Return [X, Y] of the center of cell containing provided text 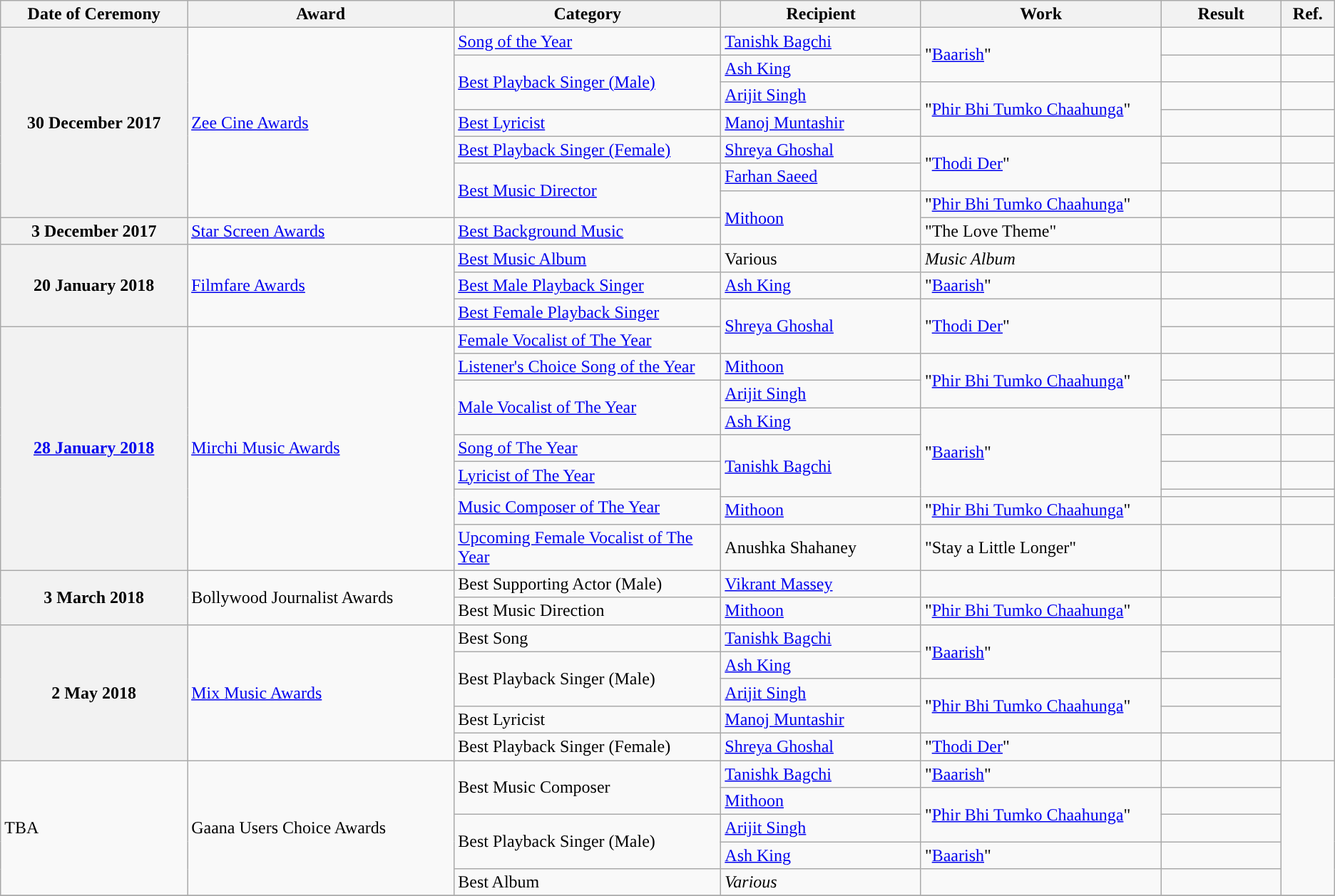
Zee Cine Awards [321, 123]
Best Music Album [588, 258]
Anushka Shahaney [822, 547]
Best Male Playback Singer [588, 285]
Upcoming Female Vocalist of The Year [588, 547]
Farhan Saeed [822, 177]
Mix Music Awards [321, 692]
2 May 2018 [94, 692]
3 March 2018 [94, 597]
Best Song [588, 638]
"The Love Theme" [1041, 231]
Music Composer of The Year [588, 506]
Mirchi Music Awards [321, 449]
Ref. [1308, 14]
TBA [94, 828]
Best Album [588, 882]
Best Background Music [588, 231]
Best Music Direction [588, 611]
Music Album [1041, 258]
Vikrant Massey [822, 584]
Song of The Year [588, 448]
Date of Ceremony [94, 14]
Work [1041, 14]
Result [1221, 14]
Female Vocalist of The Year [588, 340]
Lyricist of The Year [588, 475]
3 December 2017 [94, 231]
Best Female Playback Singer [588, 312]
Star Screen Awards [321, 231]
"Stay a Little Longer" [1041, 547]
28 January 2018 [94, 449]
Recipient [822, 14]
Bollywood Journalist Awards [321, 597]
Best Music Composer [588, 787]
Category [588, 14]
Best Music Director [588, 190]
Filmfare Awards [321, 285]
Award [321, 14]
Listener's Choice Song of the Year [588, 367]
Gaana Users Choice Awards [321, 828]
30 December 2017 [94, 123]
20 January 2018 [94, 285]
Best Supporting Actor (Male) [588, 584]
Song of the Year [588, 41]
Male Vocalist of The Year [588, 408]
